Return [X, Y] of the center of cell containing provided text 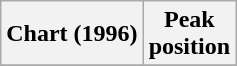
Chart (1996) [72, 34]
Peakposition [189, 34]
